Detect which cell encompasses the target text, then output its [X, Y] center coordinate. 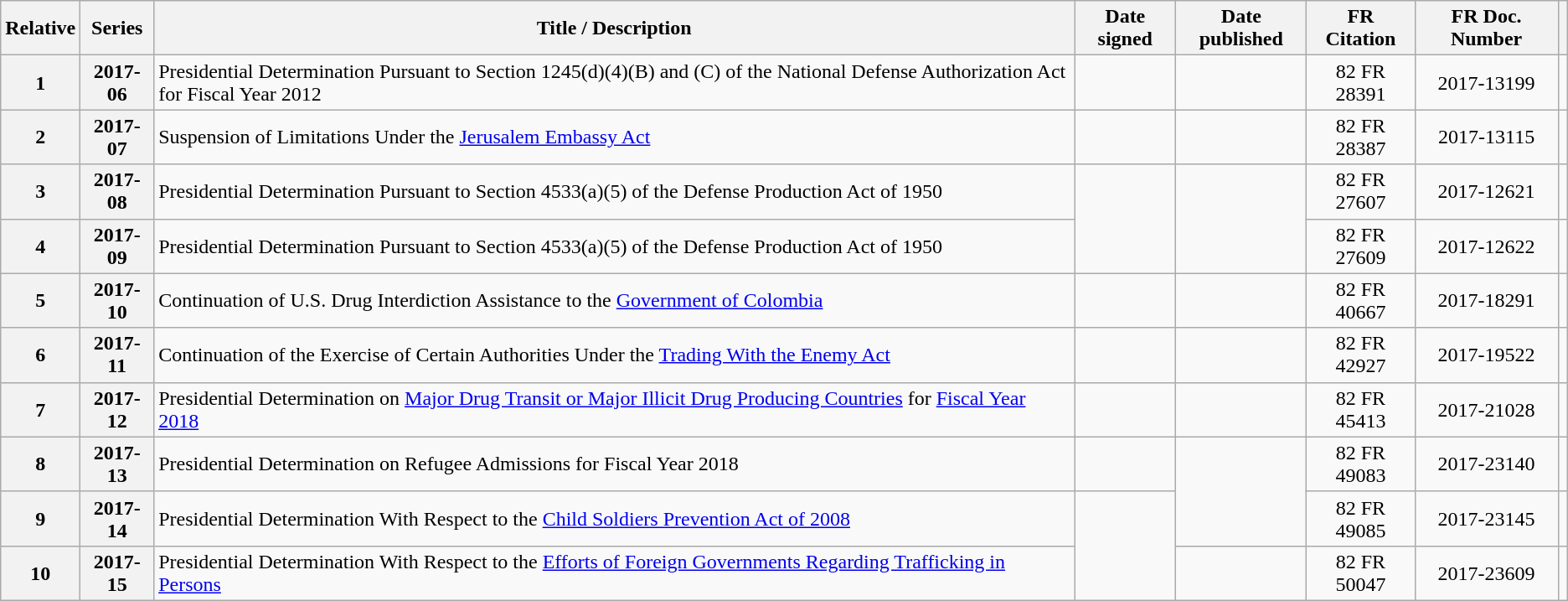
4 [40, 246]
2017-23609 [1486, 573]
2017-11 [117, 355]
2017-18291 [1486, 300]
2017-13199 [1486, 82]
Date signed [1126, 28]
Presidential Determination on Major Drug Transit or Major Illicit Drug Producing Countries for Fiscal Year 2018 [615, 409]
Relative [40, 28]
5 [40, 300]
FR Doc. Number [1486, 28]
Suspension of Limitations Under the Jerusalem Embassy Act [615, 137]
9 [40, 518]
Title / Description [615, 28]
2017-08 [117, 191]
6 [40, 355]
82 FR 27607 [1360, 191]
Continuation of the Exercise of Certain Authorities Under the Trading With the Enemy Act [615, 355]
8 [40, 464]
2017-12 [117, 409]
Presidential Determination With Respect to the Child Soldiers Prevention Act of 2008 [615, 518]
2017-12622 [1486, 246]
82 FR 49085 [1360, 518]
82 FR 42927 [1360, 355]
Presidential Determination Pursuant to Section 1245(d)(4)(B) and (C) of the National Defense Authorization Act for Fiscal Year 2012 [615, 82]
7 [40, 409]
Date published [1241, 28]
2017-12621 [1486, 191]
2017-13 [117, 464]
2017-14 [117, 518]
Presidential Determination With Respect to the Efforts of Foreign Governments Regarding Trafficking in Persons [615, 573]
2017-15 [117, 573]
2017-09 [117, 246]
2017-06 [117, 82]
82 FR 40667 [1360, 300]
2017-07 [117, 137]
2017-10 [117, 300]
82 FR 50047 [1360, 573]
2017-21028 [1486, 409]
1 [40, 82]
82 FR 28387 [1360, 137]
2017-13115 [1486, 137]
Continuation of U.S. Drug Interdiction Assistance to the Government of Colombia [615, 300]
2017-19522 [1486, 355]
Series [117, 28]
2017-23140 [1486, 464]
82 FR 49083 [1360, 464]
FR Citation [1360, 28]
2 [40, 137]
2017-23145 [1486, 518]
10 [40, 573]
82 FR 28391 [1360, 82]
Presidential Determination on Refugee Admissions for Fiscal Year 2018 [615, 464]
3 [40, 191]
82 FR 27609 [1360, 246]
82 FR 45413 [1360, 409]
